Identify which cell holds the provided text, then report its [x, y] central coordinate. 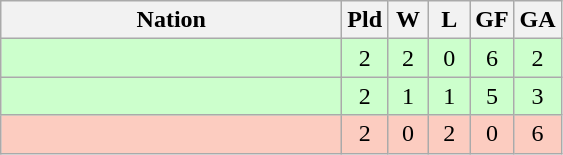
5 [492, 96]
GA [538, 20]
L [450, 20]
W [408, 20]
Pld [365, 20]
GF [492, 20]
Nation [172, 20]
3 [538, 96]
